Identify which cell holds the provided text, then report its (X, Y) central coordinate. 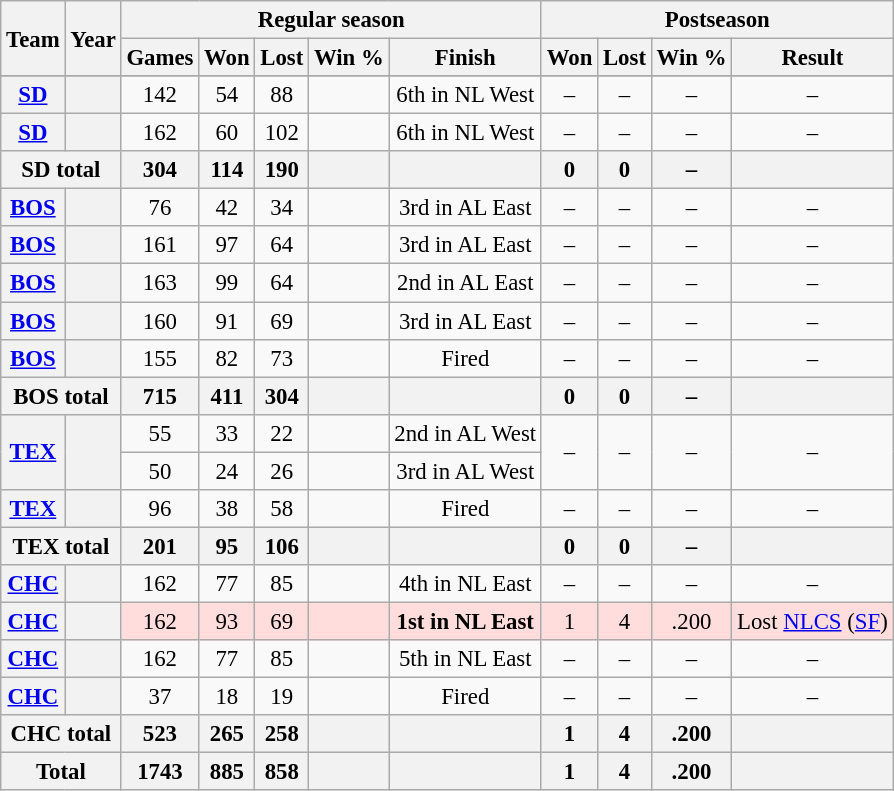
Team (33, 38)
99 (227, 283)
60 (227, 133)
38 (227, 509)
Games (160, 58)
55 (160, 433)
33 (227, 433)
Regular season (331, 20)
TEX total (61, 546)
885 (227, 772)
93 (227, 621)
58 (282, 509)
37 (160, 697)
19 (282, 697)
73 (282, 358)
161 (160, 245)
2nd in AL East (465, 283)
Result (812, 58)
190 (282, 170)
858 (282, 772)
3rd in AL West (465, 471)
91 (227, 321)
54 (227, 95)
BOS total (61, 396)
22 (282, 433)
Total (61, 772)
4th in NL East (465, 584)
97 (227, 245)
160 (160, 321)
CHC total (61, 734)
96 (160, 509)
114 (227, 170)
201 (160, 546)
Lost NLCS (SF) (812, 621)
82 (227, 358)
258 (282, 734)
Postseason (717, 20)
42 (227, 208)
Year (93, 38)
5th in NL East (465, 659)
523 (160, 734)
1743 (160, 772)
142 (160, 95)
Finish (465, 58)
18 (227, 697)
155 (160, 358)
24 (227, 471)
50 (160, 471)
34 (282, 208)
76 (160, 208)
715 (160, 396)
411 (227, 396)
265 (227, 734)
2nd in AL West (465, 433)
163 (160, 283)
95 (227, 546)
26 (282, 471)
102 (282, 133)
88 (282, 95)
1st in NL East (465, 621)
SD total (61, 170)
106 (282, 546)
